Identify which cell holds the provided text, then report its [x, y] central coordinate. 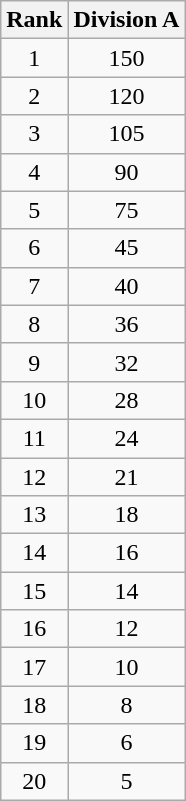
90 [126, 172]
21 [126, 477]
150 [126, 58]
105 [126, 134]
13 [34, 515]
32 [126, 362]
19 [34, 743]
24 [126, 438]
7 [34, 286]
20 [34, 781]
75 [126, 210]
3 [34, 134]
120 [126, 96]
45 [126, 248]
1 [34, 58]
28 [126, 400]
36 [126, 324]
15 [34, 591]
40 [126, 286]
2 [34, 96]
Rank [34, 20]
4 [34, 172]
11 [34, 438]
17 [34, 667]
9 [34, 362]
Division A [126, 20]
